Detect which cell encompasses the target text, then output its [X, Y] center coordinate. 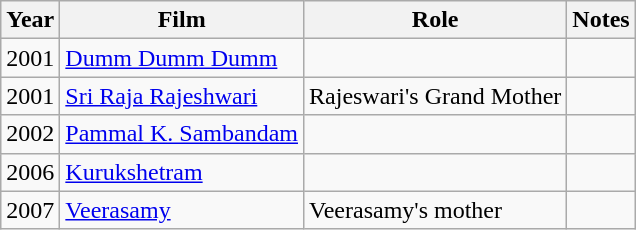
Year [30, 20]
Veerasamy's mother [436, 210]
Film [182, 20]
Veerasamy [182, 210]
Dumm Dumm Dumm [182, 58]
Role [436, 20]
Rajeswari's Grand Mother [436, 96]
2006 [30, 172]
Sri Raja Rajeshwari [182, 96]
2002 [30, 134]
Notes [601, 20]
Kurukshetram [182, 172]
Pammal K. Sambandam [182, 134]
2007 [30, 210]
